Determine the [X, Y] coordinate at the center of the cell enclosing the given text.  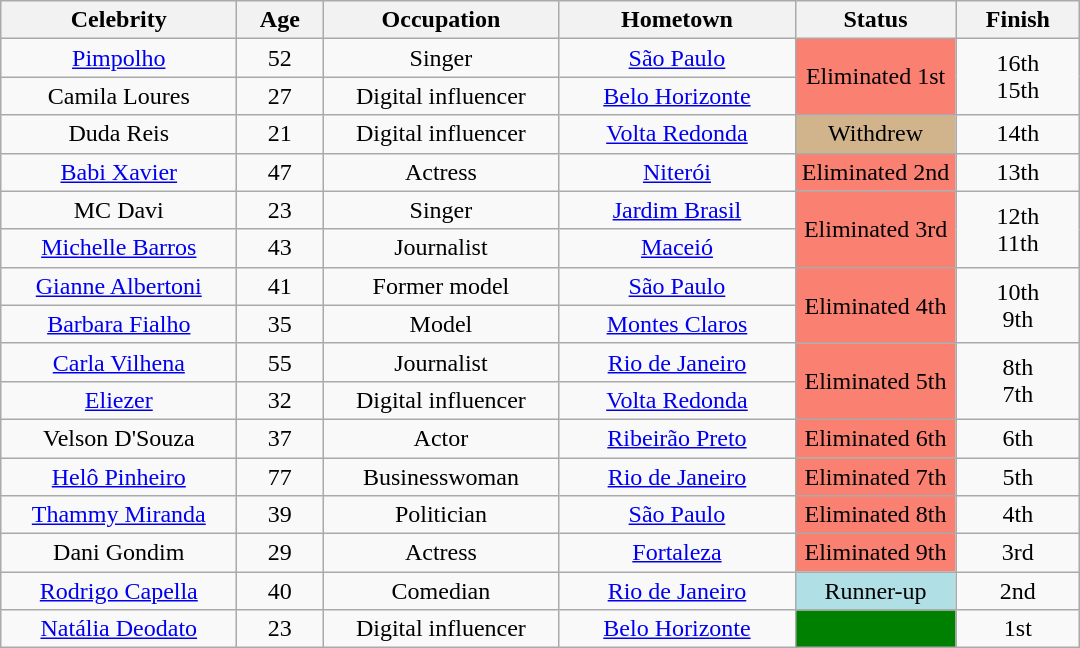
Occupation [441, 20]
77 [280, 477]
12th11th [1018, 229]
Withdrew [876, 134]
Comedian [441, 591]
Gianne Albertoni [119, 286]
Politician [441, 515]
2nd [1018, 591]
Montes Claros [677, 324]
3rd [1018, 553]
6th [1018, 438]
Eliminated 1st [876, 77]
21 [280, 134]
Status [876, 20]
Eliezer [119, 400]
Rodrigo Capella [119, 591]
Finish [1018, 20]
Thammy Miranda [119, 515]
Pimpolho [119, 58]
40 [280, 591]
1st [1018, 629]
Niterói [677, 172]
Runner-up [876, 591]
Eliminated 2nd [876, 172]
41 [280, 286]
MC Davi [119, 210]
Model [441, 324]
13th [1018, 172]
Michelle Barros [119, 248]
32 [280, 400]
Eliminated 9th [876, 553]
16th15th [1018, 77]
29 [280, 553]
Eliminated 6th [876, 438]
27 [280, 96]
Former model [441, 286]
Barbara Fialho [119, 324]
Velson D'Souza [119, 438]
Celebrity [119, 20]
14th [1018, 134]
Ribeirão Preto [677, 438]
Natália Deodato [119, 629]
Eliminated 4th [876, 305]
52 [280, 58]
47 [280, 172]
Actor [441, 438]
Duda Reis [119, 134]
Hometown [677, 20]
Age [280, 20]
39 [280, 515]
5th [1018, 477]
Camila Loures [119, 96]
Jardim Brasil [677, 210]
Maceió [677, 248]
Babi Xavier [119, 172]
55 [280, 362]
Helô Pinheiro [119, 477]
43 [280, 248]
Eliminated 3rd [876, 229]
Eliminated 8th [876, 515]
10th9th [1018, 305]
37 [280, 438]
Carla Vilhena [119, 362]
Eliminated 5th [876, 381]
Fortaleza [677, 553]
35 [280, 324]
Eliminated 7th [876, 477]
4th [1018, 515]
Businesswoman [441, 477]
8th7th [1018, 381]
Dani Gondim [119, 553]
